Pinpoint the cell where the given text exists, returning its [X, Y] midpoint coordinate. 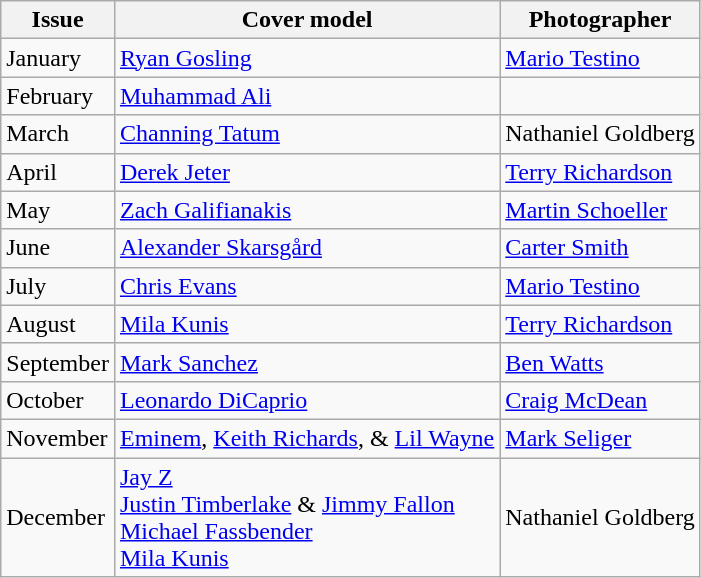
April [58, 172]
Muhammad Ali [306, 96]
Leonardo DiCaprio [306, 400]
Ben Watts [600, 362]
Martin Schoeller [600, 210]
February [58, 96]
August [58, 324]
Channing Tatum [306, 134]
Alexander Skarsgård [306, 248]
Mila Kunis [306, 324]
Mark Sanchez [306, 362]
Photographer [600, 20]
May [58, 210]
October [58, 400]
Issue [58, 20]
December [58, 518]
Craig McDean [600, 400]
Carter Smith [600, 248]
Mark Seliger [600, 438]
Cover model [306, 20]
March [58, 134]
Ryan Gosling [306, 58]
June [58, 248]
Eminem, Keith Richards, & Lil Wayne [306, 438]
September [58, 362]
January [58, 58]
November [58, 438]
Jay ZJustin Timberlake & Jimmy FallonMichael FassbenderMila Kunis [306, 518]
Zach Galifianakis [306, 210]
Chris Evans [306, 286]
July [58, 286]
Derek Jeter [306, 172]
